Return [x, y] of the center of cell containing provided text 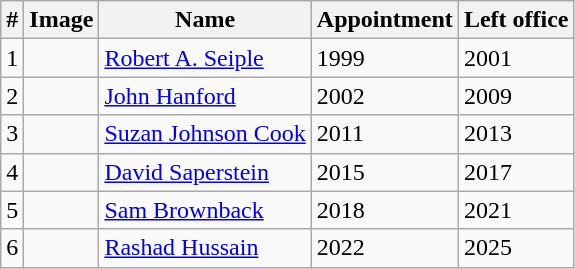
1 [12, 58]
# [12, 20]
Appointment [384, 20]
1999 [384, 58]
3 [12, 134]
Rashad Hussain [205, 248]
2015 [384, 172]
2022 [384, 248]
Image [62, 20]
Sam Brownback [205, 210]
2001 [516, 58]
2 [12, 96]
2013 [516, 134]
2009 [516, 96]
Robert A. Seiple [205, 58]
2011 [384, 134]
2018 [384, 210]
2002 [384, 96]
David Saperstein [205, 172]
2017 [516, 172]
Suzan Johnson Cook [205, 134]
4 [12, 172]
Left office [516, 20]
John Hanford [205, 96]
6 [12, 248]
5 [12, 210]
2025 [516, 248]
2021 [516, 210]
Name [205, 20]
